Pinpoint the cell where the given text exists, returning its [x, y] midpoint coordinate. 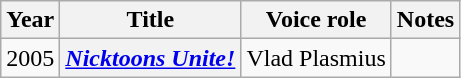
Vlad Plasmius [316, 58]
Voice role [316, 20]
2005 [30, 58]
Title [150, 20]
Notes [425, 20]
Nicktoons Unite! [150, 58]
Year [30, 20]
